Search for the cell housing the specified text and yield its (X, Y) center coordinate. 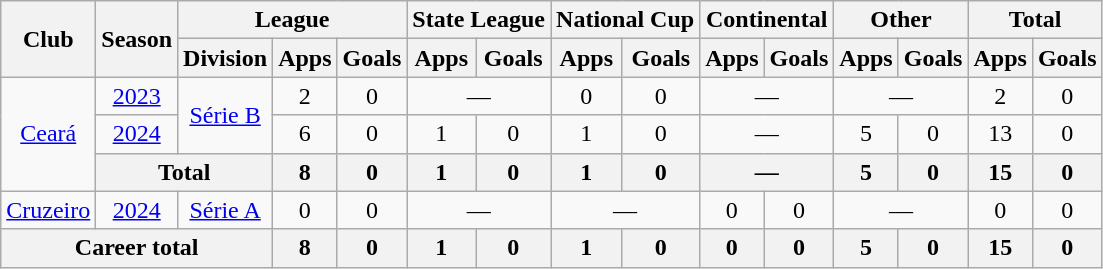
State League (479, 20)
13 (1000, 134)
6 (305, 134)
National Cup (626, 20)
League (292, 20)
Continental (767, 20)
Other (901, 20)
Ceará (48, 134)
Career total (137, 248)
Série A (226, 210)
Division (226, 58)
Club (48, 39)
2023 (137, 96)
Season (137, 39)
Cruzeiro (48, 210)
Série B (226, 115)
